From the cell containing the given text, extract its center point as [X, Y] coordinate. 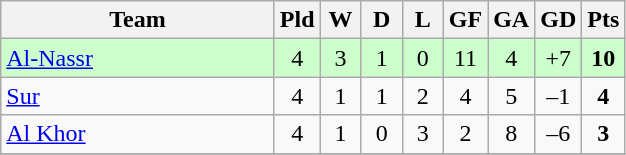
Sur [138, 96]
GD [558, 20]
GF [465, 20]
D [382, 20]
11 [465, 58]
Al-Nassr [138, 58]
L [422, 20]
Pld [297, 20]
–1 [558, 96]
Al Khor [138, 134]
GA [512, 20]
–6 [558, 134]
Pts [604, 20]
Team [138, 20]
5 [512, 96]
+7 [558, 58]
8 [512, 134]
10 [604, 58]
W [340, 20]
